Return the (X, Y) coordinate for the center point of the cell that contains the specified text.  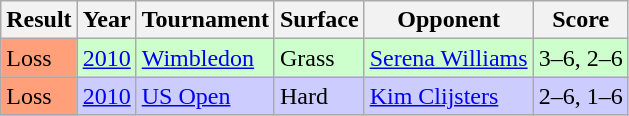
Grass (319, 58)
Opponent (448, 20)
Wimbledon (205, 58)
Kim Clijsters (448, 96)
Score (580, 20)
3–6, 2–6 (580, 58)
Surface (319, 20)
Result (39, 20)
2–6, 1–6 (580, 96)
Year (106, 20)
Tournament (205, 20)
Serena Williams (448, 58)
US Open (205, 96)
Hard (319, 96)
